For the text-containing cell, return its midpoint in [X, Y] coordinate format. 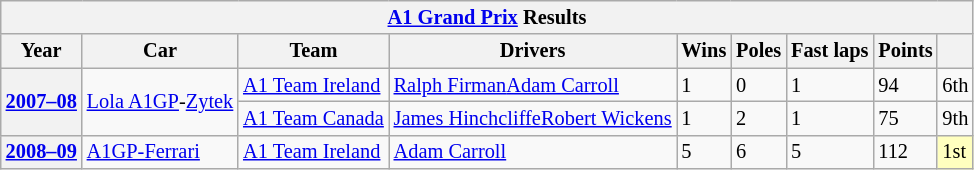
2 [758, 118]
Drivers [533, 51]
A1 Team Canada [314, 118]
75 [905, 118]
James HinchcliffeRobert Wickens [533, 118]
Lola A1GP-Zytek [160, 102]
9th [955, 118]
94 [905, 85]
Ralph FirmanAdam Carroll [533, 85]
Poles [758, 51]
Year [42, 51]
1st [955, 152]
Car [160, 51]
2007–08 [42, 102]
2008–09 [42, 152]
Adam Carroll [533, 152]
6 [758, 152]
A1GP-Ferrari [160, 152]
0 [758, 85]
Fast laps [830, 51]
Team [314, 51]
A1 Grand Prix Results [487, 17]
Wins [704, 51]
112 [905, 152]
6th [955, 85]
Points [905, 51]
